Capture the cell that displays the provided text and extract its (x, y) central coordinate. 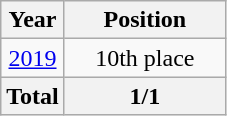
2019 (33, 58)
Total (33, 96)
1/1 (144, 96)
Position (144, 20)
Year (33, 20)
10th place (144, 58)
